Return the (x, y) coordinate for the center point of the cell that contains the specified text.  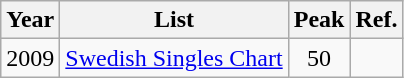
Peak (319, 20)
50 (319, 58)
Swedish Singles Chart (174, 58)
Ref. (376, 20)
List (174, 20)
2009 (30, 58)
Year (30, 20)
